Provide the [x, y] coordinate of the cell's center where the given text is located.  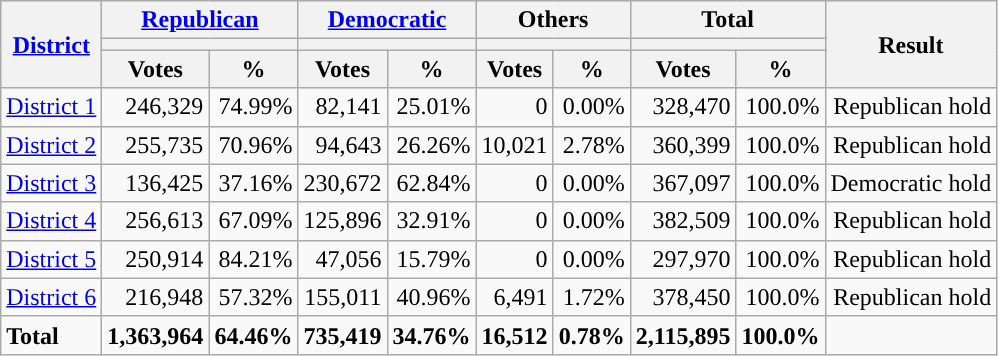
25.01% [432, 107]
District 3 [52, 183]
District 6 [52, 297]
32.91% [432, 221]
216,948 [156, 297]
Democratic [387, 20]
735,419 [342, 335]
Republican [200, 20]
District 5 [52, 259]
Democratic hold [911, 183]
40.96% [432, 297]
District 4 [52, 221]
70.96% [254, 145]
74.99% [254, 107]
67.09% [254, 221]
Others [553, 20]
34.76% [432, 335]
26.26% [432, 145]
37.16% [254, 183]
360,399 [683, 145]
15.79% [432, 259]
125,896 [342, 221]
District 1 [52, 107]
District [52, 44]
1,363,964 [156, 335]
256,613 [156, 221]
2,115,895 [683, 335]
10,021 [514, 145]
Result [911, 44]
382,509 [683, 221]
328,470 [683, 107]
District 2 [52, 145]
230,672 [342, 183]
250,914 [156, 259]
155,011 [342, 297]
16,512 [514, 335]
82,141 [342, 107]
6,491 [514, 297]
367,097 [683, 183]
62.84% [432, 183]
136,425 [156, 183]
1.72% [592, 297]
84.21% [254, 259]
378,450 [683, 297]
94,643 [342, 145]
0.78% [592, 335]
297,970 [683, 259]
2.78% [592, 145]
255,735 [156, 145]
47,056 [342, 259]
57.32% [254, 297]
246,329 [156, 107]
64.46% [254, 335]
